Output the [x, y] coordinate of the center of the cell containing the given text.  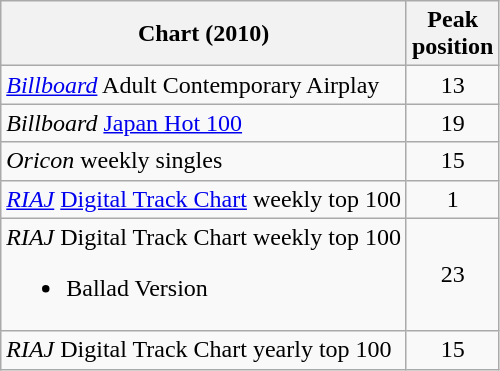
13 [452, 85]
RIAJ Digital Track Chart weekly top 100Ballad Version [204, 274]
RIAJ Digital Track Chart yearly top 100 [204, 350]
Peakposition [452, 34]
Billboard Japan Hot 100 [204, 123]
Oricon weekly singles [204, 161]
Billboard Adult Contemporary Airplay [204, 85]
23 [452, 274]
Chart (2010) [204, 34]
RIAJ Digital Track Chart weekly top 100 [204, 199]
19 [452, 123]
1 [452, 199]
